Scan for the cell matching the given text and deliver its [x, y] coordinate at center. 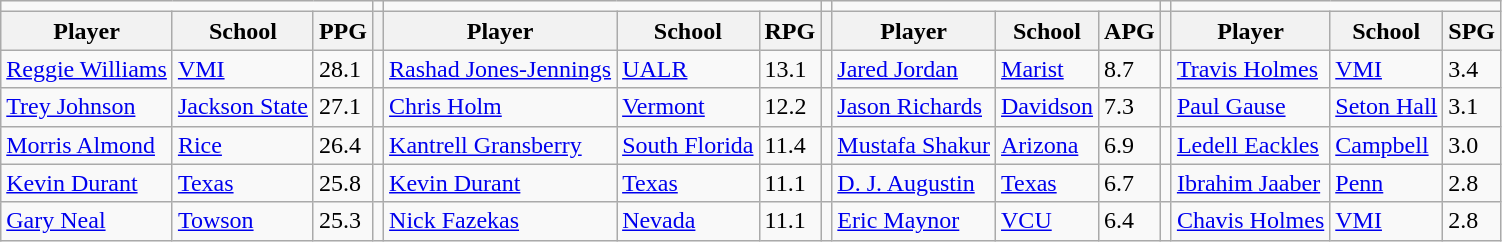
28.1 [342, 69]
Nevada [688, 221]
Rashad Jones-Jennings [500, 69]
12.2 [790, 107]
Marist [1048, 69]
Nick Fazekas [500, 221]
25.8 [342, 183]
Davidson [1048, 107]
Campbell [1386, 145]
Jackson State [242, 107]
Reggie Williams [87, 69]
Eric Maynor [914, 221]
Ledell Eackles [1250, 145]
7.3 [1130, 107]
RPG [790, 31]
Paul Gause [1250, 107]
Chavis Holmes [1250, 221]
6.9 [1130, 145]
25.3 [342, 221]
6.7 [1130, 183]
8.7 [1130, 69]
D. J. Augustin [914, 183]
Ibrahim Jaaber [1250, 183]
Penn [1386, 183]
26.4 [342, 145]
6.4 [1130, 221]
UALR [688, 69]
Seton Hall [1386, 107]
PPG [342, 31]
Trey Johnson [87, 107]
South Florida [688, 145]
11.4 [790, 145]
Mustafa Shakur [914, 145]
27.1 [342, 107]
Gary Neal [87, 221]
3.0 [1472, 145]
Morris Almond [87, 145]
Travis Holmes [1250, 69]
13.1 [790, 69]
APG [1130, 31]
SPG [1472, 31]
Rice [242, 145]
Arizona [1048, 145]
3.1 [1472, 107]
Jared Jordan [914, 69]
Chris Holm [500, 107]
Vermont [688, 107]
Jason Richards [914, 107]
VCU [1048, 221]
Towson [242, 221]
Kantrell Gransberry [500, 145]
3.4 [1472, 69]
